Find where the given text appears and provide that cell's center as (X, Y) coordinate. 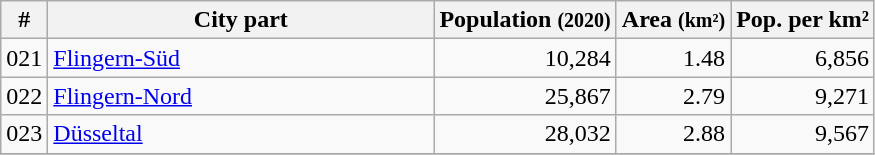
2.88 (673, 134)
Düsseltal (241, 134)
Flingern-Nord (241, 96)
# (24, 20)
10,284 (525, 58)
022 (24, 96)
6,856 (803, 58)
Flingern-Süd (241, 58)
1.48 (673, 58)
Population (2020) (525, 20)
Area (km²) (673, 20)
28,032 (525, 134)
2.79 (673, 96)
25,867 (525, 96)
023 (24, 134)
9,567 (803, 134)
9,271 (803, 96)
021 (24, 58)
City part (241, 20)
Pop. per km² (803, 20)
